Output the (x, y) coordinate of the center of the cell containing the given text.  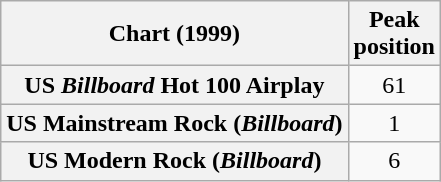
US Mainstream Rock (Billboard) (174, 123)
US Modern Rock (Billboard) (174, 161)
1 (394, 123)
Peakposition (394, 34)
61 (394, 85)
6 (394, 161)
Chart (1999) (174, 34)
US Billboard Hot 100 Airplay (174, 85)
